Determine the [x, y] coordinate at the center of the cell enclosing the given text.  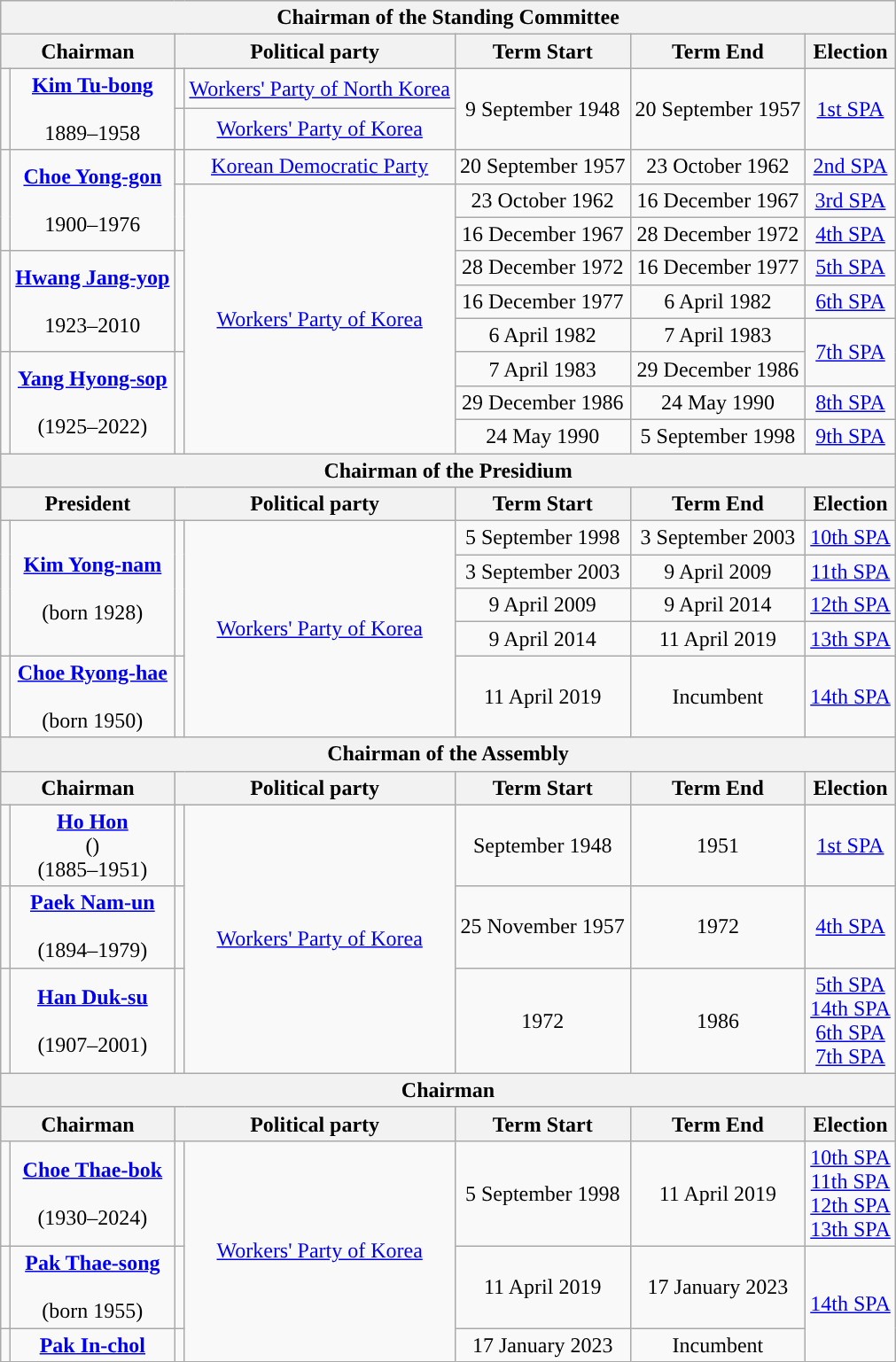
12th SPA [851, 605]
Choe Yong-gon1900–1976 [92, 200]
9 September 1948 [542, 109]
5th SPA14th SPA6th SPA7th SPA [851, 1021]
Hwang Jang-yop1923–2010 [92, 301]
6th SPA [851, 301]
Kim Yong-nam(born 1928) [92, 588]
1986 [718, 1021]
Chairman of the Assembly [448, 754]
Pak In-chol [92, 1344]
25 November 1957 [542, 927]
8th SPA [851, 402]
13th SPA [851, 639]
2nd SPA [851, 167]
Chairman of the Standing Committee [448, 18]
Paek Nam-un(1894–1979) [92, 927]
Korean Democratic Party [319, 167]
September 1948 [542, 845]
Chairman of the Presidium [448, 471]
Workers' Party of North Korea [319, 89]
3rd SPA [851, 200]
9th SPA [851, 436]
Han Duk-su(1907–2001) [92, 1021]
10th SPA [851, 538]
President [88, 504]
Ho Hon ()(1885–1951) [92, 845]
1951 [718, 845]
5th SPA [851, 268]
7th SPA [851, 352]
Pak Thae-song(born 1955) [92, 1287]
Kim Tu-bong1889–1958 [92, 109]
11th SPA [851, 572]
Yang Hyong-sop(1925–2022) [92, 402]
Choe Thae-bok(1930–2024) [92, 1193]
10th SPA11th SPA12th SPA13th SPA [851, 1193]
Choe Ryong-hae(born 1950) [92, 697]
